For the text-containing cell, return its midpoint in (x, y) coordinate format. 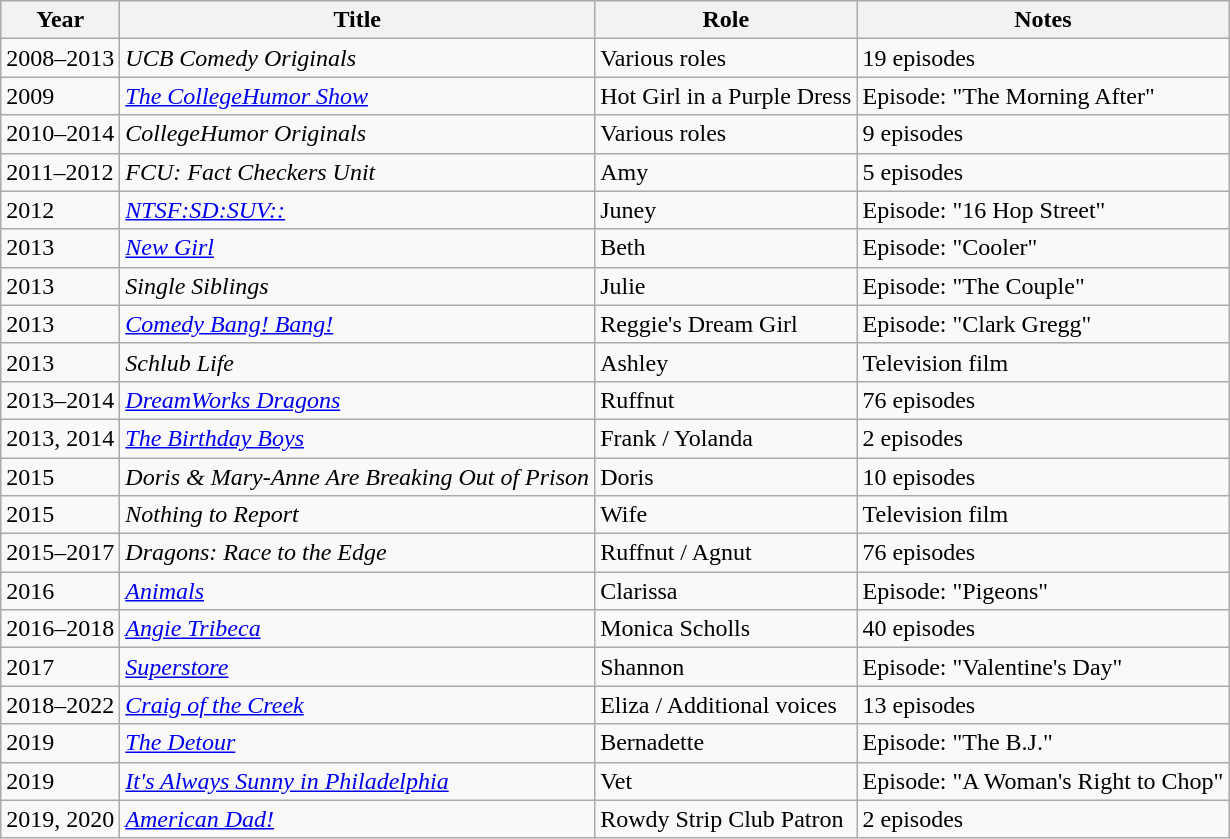
2018–2022 (60, 705)
FCU: Fact Checkers Unit (358, 172)
Nothing to Report (358, 515)
2019, 2020 (60, 819)
Doris (726, 477)
Role (726, 20)
American Dad! (358, 819)
Beth (726, 248)
Juney (726, 210)
Monica Scholls (726, 629)
CollegeHumor Originals (358, 134)
Comedy Bang! Bang! (358, 324)
Craig of the Creek (358, 705)
2010–2014 (60, 134)
2011–2012 (60, 172)
Episode: "Cooler" (1043, 248)
2013–2014 (60, 400)
The Detour (358, 743)
9 episodes (1043, 134)
The Birthday Boys (358, 438)
Episode: "The B.J." (1043, 743)
Reggie's Dream Girl (726, 324)
Hot Girl in a Purple Dress (726, 96)
5 episodes (1043, 172)
Bernadette (726, 743)
New Girl (358, 248)
2017 (60, 667)
Title (358, 20)
13 episodes (1043, 705)
The CollegeHumor Show (358, 96)
Ruffnut / Agnut (726, 553)
Episode: "Pigeons" (1043, 591)
Wife (726, 515)
Episode: "Valentine's Day" (1043, 667)
It's Always Sunny in Philadelphia (358, 781)
Angie Tribeca (358, 629)
40 episodes (1043, 629)
Episode: "A Woman's Right to Chop" (1043, 781)
Doris & Mary-Anne Are Breaking Out of Prison (358, 477)
Shannon (726, 667)
Animals (358, 591)
Eliza / Additional voices (726, 705)
Clarissa (726, 591)
2015–2017 (60, 553)
NTSF:SD:SUV:: (358, 210)
Schlub Life (358, 362)
2009 (60, 96)
Ruffnut (726, 400)
19 episodes (1043, 58)
Frank / Yolanda (726, 438)
Episode: "16 Hop Street" (1043, 210)
Notes (1043, 20)
Episode: "The Couple" (1043, 286)
Superstore (358, 667)
2016–2018 (60, 629)
2016 (60, 591)
Vet (726, 781)
Episode: "The Morning After" (1043, 96)
Rowdy Strip Club Patron (726, 819)
2008–2013 (60, 58)
Julie (726, 286)
UCB Comedy Originals (358, 58)
Episode: "Clark Gregg" (1043, 324)
Dragons: Race to the Edge (358, 553)
Amy (726, 172)
10 episodes (1043, 477)
Single Siblings (358, 286)
DreamWorks Dragons (358, 400)
2013, 2014 (60, 438)
2012 (60, 210)
Year (60, 20)
Ashley (726, 362)
